Find where the given text appears and provide that cell's center as [x, y] coordinate. 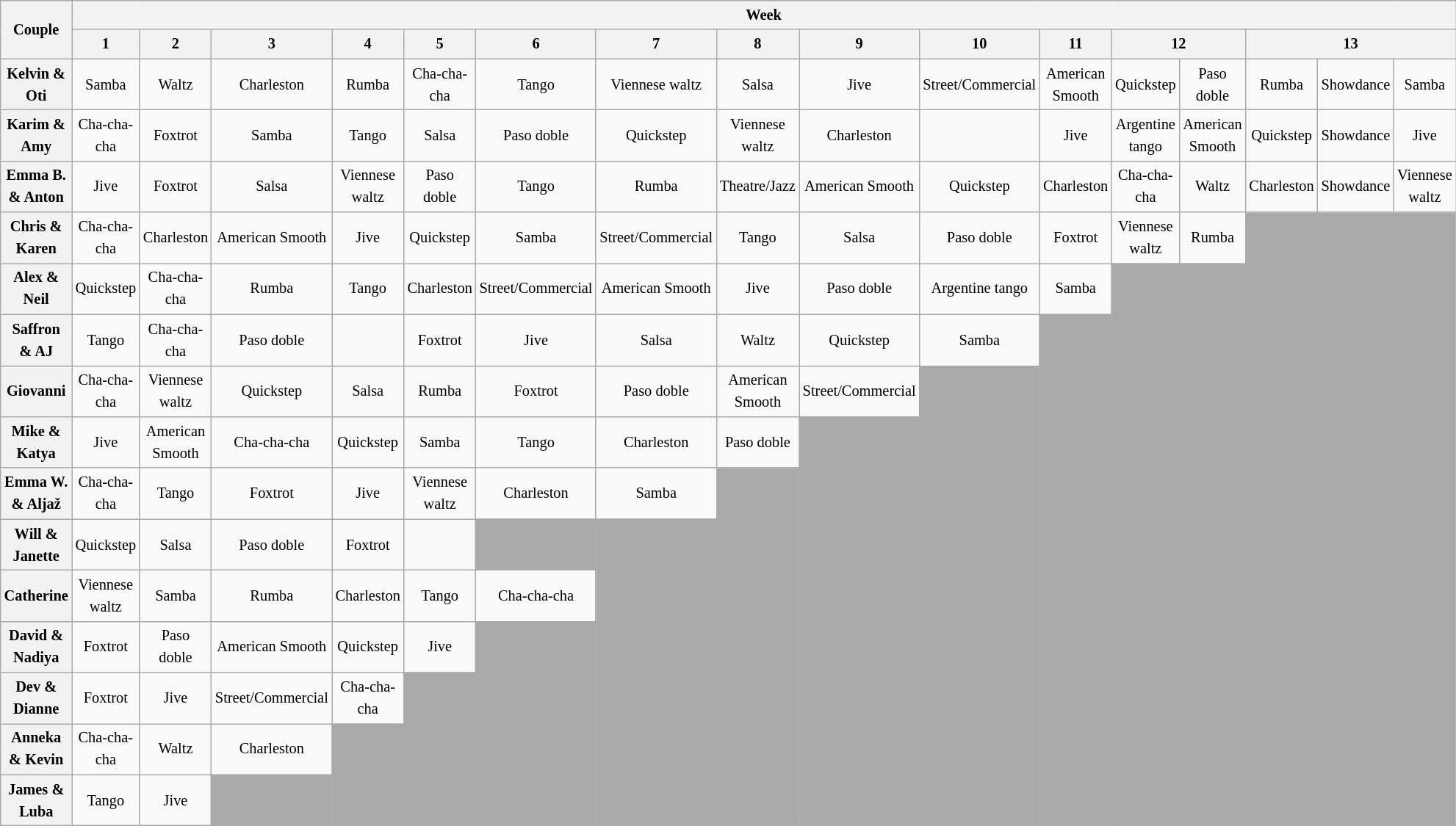
Chris & Karen [37, 238]
5 [440, 44]
1 [106, 44]
Anneka & Kevin [37, 749]
Will & Janette [37, 545]
James & Luba [37, 800]
Emma W. & Aljaž [37, 493]
Week [764, 15]
Kelvin & Oti [37, 84]
Dev & Dianne [37, 698]
Theatre/Jazz [758, 186]
4 [368, 44]
6 [536, 44]
8 [758, 44]
David & Nadiya [37, 647]
Giovanni [37, 391]
11 [1075, 44]
2 [176, 44]
Couple [37, 29]
13 [1351, 44]
Alex & Neil [37, 289]
Saffron & AJ [37, 340]
7 [656, 44]
3 [272, 44]
Emma B. & Anton [37, 186]
9 [859, 44]
Karim & Amy [37, 135]
10 [979, 44]
Catherine [37, 595]
12 [1178, 44]
Mike & Katya [37, 442]
